Capture the cell that displays the provided text and extract its [x, y] central coordinate. 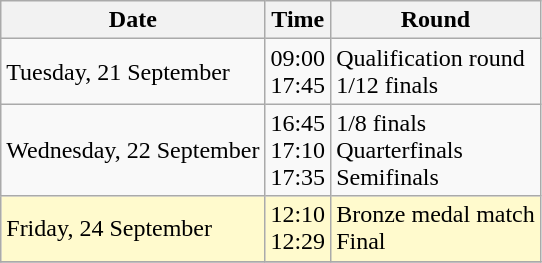
09:00 17:45 [298, 72]
Tuesday, 21 September [133, 72]
Friday, 24 September [133, 228]
Round [436, 20]
Bronze medal match Final [436, 228]
16:45 17:10 17:35 [298, 150]
Time [298, 20]
Wednesday, 22 September [133, 150]
Qualification round 1/12 finals [436, 72]
12:10 12:29 [298, 228]
1/8 finals Quarterfinals Semifinals [436, 150]
Date [133, 20]
